Scan for the cell matching the given text and deliver its [x, y] coordinate at center. 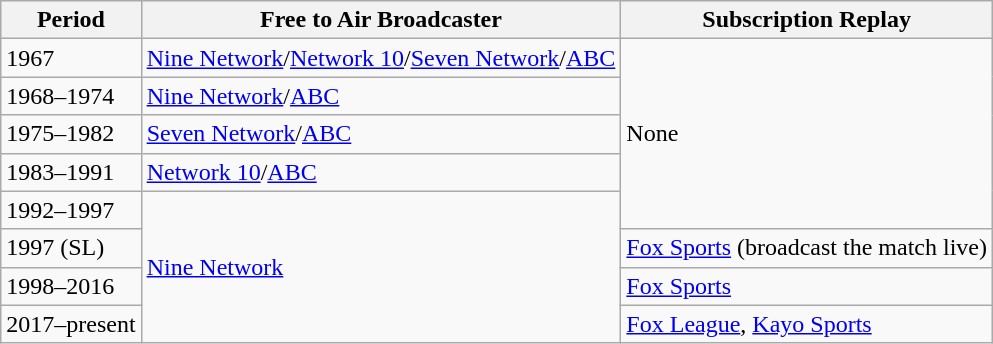
Free to Air Broadcaster [381, 20]
2017–present [71, 324]
1967 [71, 58]
1998–2016 [71, 286]
Fox Sports (broadcast the match live) [807, 248]
1975–1982 [71, 134]
Period [71, 20]
Nine Network/ABC [381, 96]
Network 10/ABC [381, 172]
Nine Network [381, 267]
None [807, 134]
Nine Network/Network 10/Seven Network/ABC [381, 58]
Seven Network/ABC [381, 134]
1992–1997 [71, 210]
Fox Sports [807, 286]
1997 (SL) [71, 248]
Fox League, Kayo Sports [807, 324]
1983–1991 [71, 172]
1968–1974 [71, 96]
Subscription Replay [807, 20]
